Identify which cell holds the provided text, then report its [x, y] central coordinate. 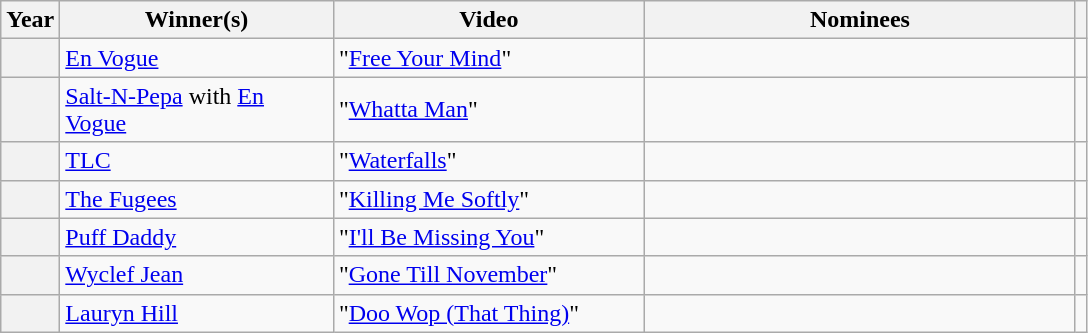
Video [488, 20]
The Fugees [197, 199]
Salt-N-Pepa with En Vogue [197, 110]
Year [30, 20]
"Waterfalls" [488, 161]
Wyclef Jean [197, 275]
Lauryn Hill [197, 313]
"Killing Me Softly" [488, 199]
"Whatta Man" [488, 110]
TLC [197, 161]
"Doo Wop (That Thing)" [488, 313]
Puff Daddy [197, 237]
"I'll Be Missing You" [488, 237]
"Gone Till November" [488, 275]
"Free Your Mind" [488, 58]
Winner(s) [197, 20]
En Vogue [197, 58]
Nominees [860, 20]
